Scan for the cell matching the given text and deliver its (X, Y) coordinate at center. 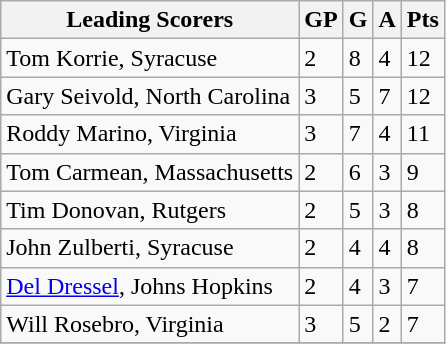
9 (422, 172)
11 (422, 134)
Tom Korrie, Syracuse (150, 58)
Tom Carmean, Massachusetts (150, 172)
Leading Scorers (150, 20)
Gary Seivold, North Carolina (150, 96)
A (387, 20)
Roddy Marino, Virginia (150, 134)
GP (321, 20)
6 (358, 172)
Del Dressel, Johns Hopkins (150, 286)
Will Rosebro, Virginia (150, 324)
Pts (422, 20)
G (358, 20)
John Zulberti, Syracuse (150, 248)
Tim Donovan, Rutgers (150, 210)
